Detect which cell encompasses the target text, then output its [x, y] center coordinate. 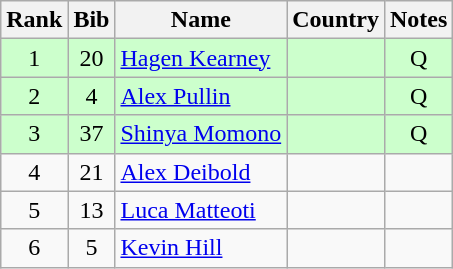
Alex Pullin [201, 96]
Rank [34, 20]
21 [92, 172]
20 [92, 58]
Alex Deibold [201, 172]
13 [92, 210]
Name [201, 20]
2 [34, 96]
1 [34, 58]
Luca Matteoti [201, 210]
Notes [418, 20]
Bib [92, 20]
Hagen Kearney [201, 58]
37 [92, 134]
Country [336, 20]
3 [34, 134]
Kevin Hill [201, 248]
6 [34, 248]
Shinya Momono [201, 134]
